Capture the cell that displays the provided text and extract its [X, Y] central coordinate. 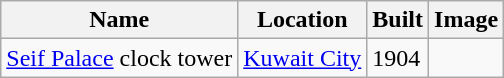
Built [398, 20]
Image [466, 20]
Name [120, 20]
Location [302, 20]
Seif Palace clock tower [120, 58]
1904 [398, 58]
Kuwait City [302, 58]
